Search for the cell housing the specified text and yield its [x, y] center coordinate. 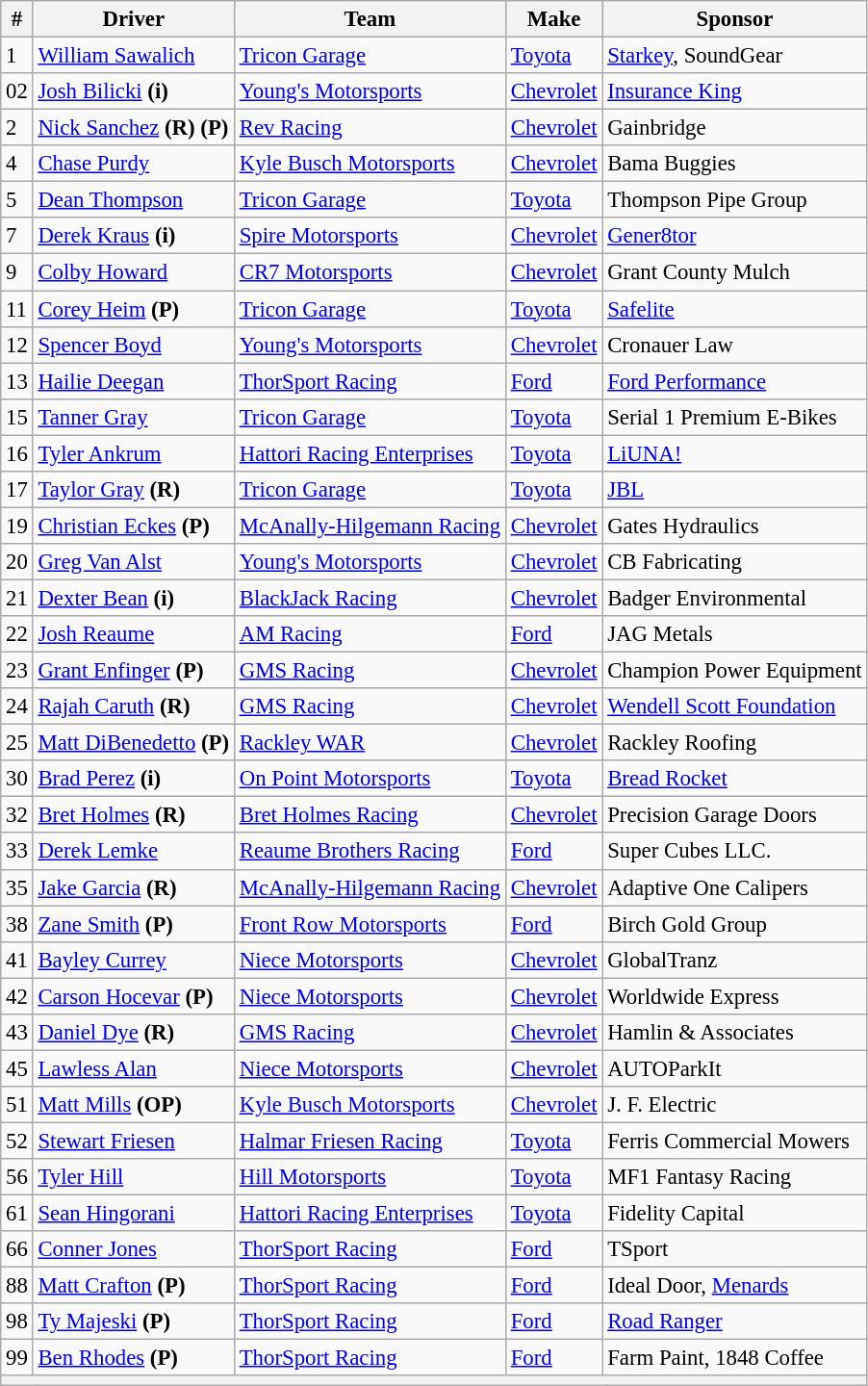
Carson Hocevar (P) [133, 996]
51 [17, 1105]
Conner Jones [133, 1249]
LiUNA! [735, 453]
16 [17, 453]
Adaptive One Calipers [735, 887]
Gener8tor [735, 236]
66 [17, 1249]
Bama Buggies [735, 164]
Halmar Friesen Racing [370, 1141]
Spire Motorsports [370, 236]
22 [17, 634]
Rajah Caruth (R) [133, 706]
Sean Hingorani [133, 1214]
Super Cubes LLC. [735, 852]
52 [17, 1141]
AM Racing [370, 634]
45 [17, 1068]
Serial 1 Premium E-Bikes [735, 417]
Rackley WAR [370, 743]
Nick Sanchez (R) (P) [133, 128]
5 [17, 200]
BlackJack Racing [370, 598]
23 [17, 671]
Ferris Commercial Mowers [735, 1141]
Wendell Scott Foundation [735, 706]
# [17, 19]
Dexter Bean (i) [133, 598]
Driver [133, 19]
Jake Garcia (R) [133, 887]
Chase Purdy [133, 164]
JBL [735, 490]
Hailie Deegan [133, 381]
Fidelity Capital [735, 1214]
15 [17, 417]
Stewart Friesen [133, 1141]
Gainbridge [735, 128]
GlobalTranz [735, 960]
Champion Power Equipment [735, 671]
Daniel Dye (R) [133, 1033]
Ford Performance [735, 381]
Josh Reaume [133, 634]
Spencer Boyd [133, 345]
JAG Metals [735, 634]
Gates Hydraulics [735, 526]
17 [17, 490]
CB Fabricating [735, 562]
9 [17, 272]
Derek Kraus (i) [133, 236]
Farm Paint, 1848 Coffee [735, 1358]
Ideal Door, Menards [735, 1286]
Cronauer Law [735, 345]
MF1 Fantasy Racing [735, 1177]
Front Row Motorsports [370, 924]
Zane Smith (P) [133, 924]
Colby Howard [133, 272]
11 [17, 309]
Derek Lemke [133, 852]
Badger Environmental [735, 598]
33 [17, 852]
Make [553, 19]
41 [17, 960]
Bayley Currey [133, 960]
19 [17, 526]
Worldwide Express [735, 996]
Precision Garage Doors [735, 815]
Hamlin & Associates [735, 1033]
Matt Mills (OP) [133, 1105]
25 [17, 743]
Road Ranger [735, 1322]
24 [17, 706]
Hill Motorsports [370, 1177]
35 [17, 887]
Team [370, 19]
Bread Rocket [735, 779]
21 [17, 598]
Greg Van Alst [133, 562]
On Point Motorsports [370, 779]
38 [17, 924]
32 [17, 815]
Grant Enfinger (P) [133, 671]
Insurance King [735, 91]
4 [17, 164]
88 [17, 1286]
Lawless Alan [133, 1068]
Safelite [735, 309]
Tyler Ankrum [133, 453]
02 [17, 91]
Birch Gold Group [735, 924]
Corey Heim (P) [133, 309]
Matt DiBenedetto (P) [133, 743]
20 [17, 562]
Bret Holmes (R) [133, 815]
Brad Perez (i) [133, 779]
Taylor Gray (R) [133, 490]
13 [17, 381]
42 [17, 996]
Ben Rhodes (P) [133, 1358]
30 [17, 779]
Dean Thompson [133, 200]
2 [17, 128]
61 [17, 1214]
12 [17, 345]
TSport [735, 1249]
Ty Majeski (P) [133, 1322]
William Sawalich [133, 56]
43 [17, 1033]
Tanner Gray [133, 417]
7 [17, 236]
99 [17, 1358]
56 [17, 1177]
Grant County Mulch [735, 272]
Starkey, SoundGear [735, 56]
Tyler Hill [133, 1177]
Christian Eckes (P) [133, 526]
Rackley Roofing [735, 743]
Josh Bilicki (i) [133, 91]
1 [17, 56]
J. F. Electric [735, 1105]
AUTOParkIt [735, 1068]
98 [17, 1322]
Rev Racing [370, 128]
Reaume Brothers Racing [370, 852]
Bret Holmes Racing [370, 815]
Thompson Pipe Group [735, 200]
Matt Crafton (P) [133, 1286]
Sponsor [735, 19]
CR7 Motorsports [370, 272]
